Search for the cell housing the specified text and yield its [x, y] center coordinate. 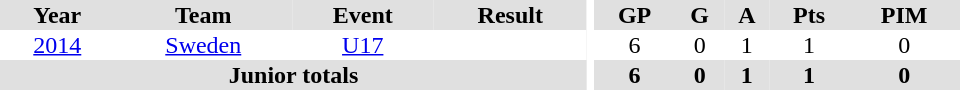
Pts [810, 15]
G [700, 15]
U17 [363, 45]
GP [635, 15]
Junior totals [294, 75]
Year [58, 15]
A [747, 15]
2014 [58, 45]
Event [363, 15]
PIM [904, 15]
Sweden [204, 45]
Result [511, 15]
Team [204, 15]
